Determine the (X, Y) coordinate at the center of the cell enclosing the given text.  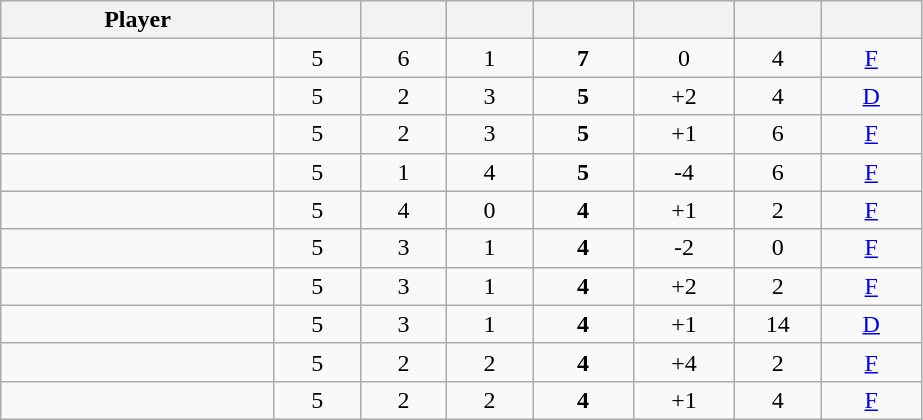
+4 (684, 362)
-2 (684, 248)
-4 (684, 172)
7 (582, 58)
Player (138, 20)
14 (778, 324)
